Return the [X, Y] coordinate for the center point of the cell that contains the specified text.  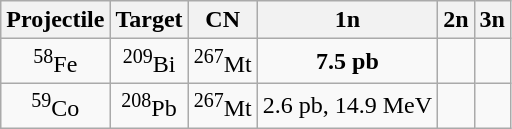
7.5 pb [347, 62]
3n [492, 20]
2n [456, 20]
209Bi [149, 62]
CN [222, 20]
58Fe [56, 62]
59Co [56, 106]
2.6 pb, 14.9 MeV [347, 106]
Target [149, 20]
1n [347, 20]
Projectile [56, 20]
208Pb [149, 106]
